Provide the (X, Y) coordinate of the cell's center where the given text is located.  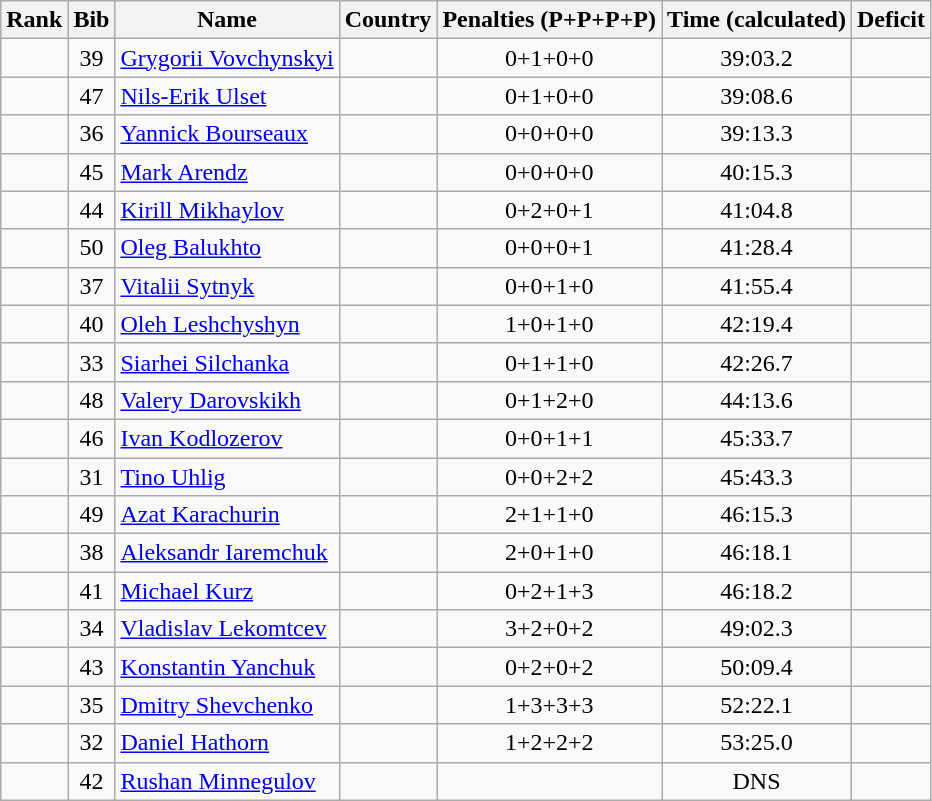
32 (92, 743)
Rushan Minnegulov (227, 781)
0+2+0+1 (550, 210)
Dmitry Shevchenko (227, 705)
Nils-Erik Ulset (227, 96)
Oleg Balukhto (227, 248)
Mark Arendz (227, 172)
38 (92, 553)
46:18.2 (757, 591)
Kirill Mikhaylov (227, 210)
43 (92, 667)
42:19.4 (757, 324)
Konstantin Yanchuk (227, 667)
45:33.7 (757, 438)
Valery Darovskikh (227, 400)
49 (92, 515)
44 (92, 210)
36 (92, 134)
Yannick Bourseaux (227, 134)
Michael Kurz (227, 591)
Deficit (890, 20)
42:26.7 (757, 362)
39:13.3 (757, 134)
0+0+2+2 (550, 477)
1+0+1+0 (550, 324)
1+2+2+2 (550, 743)
DNS (757, 781)
41:55.4 (757, 286)
52:22.1 (757, 705)
0+0+0+1 (550, 248)
Oleh Leshchyshyn (227, 324)
41:28.4 (757, 248)
39:08.6 (757, 96)
0+2+1+3 (550, 591)
48 (92, 400)
0+2+0+2 (550, 667)
31 (92, 477)
0+0+1+0 (550, 286)
45 (92, 172)
Rank (34, 20)
Ivan Kodlozerov (227, 438)
Vladislav Lekomtcev (227, 629)
Vitalii Sytnyk (227, 286)
44:13.6 (757, 400)
Country (388, 20)
41:04.8 (757, 210)
35 (92, 705)
1+3+3+3 (550, 705)
Siarhei Silchanka (227, 362)
33 (92, 362)
45:43.3 (757, 477)
2+1+1+0 (550, 515)
Daniel Hathorn (227, 743)
0+1+1+0 (550, 362)
Penalties (P+P+P+P) (550, 20)
Name (227, 20)
39:03.2 (757, 58)
3+2+0+2 (550, 629)
2+0+1+0 (550, 553)
39 (92, 58)
41 (92, 591)
Aleksandr Iaremchuk (227, 553)
50:09.4 (757, 667)
46 (92, 438)
Azat Karachurin (227, 515)
Tino Uhlig (227, 477)
53:25.0 (757, 743)
47 (92, 96)
34 (92, 629)
0+0+1+1 (550, 438)
46:15.3 (757, 515)
Time (calculated) (757, 20)
40:15.3 (757, 172)
Grygorii Vovchynskyi (227, 58)
40 (92, 324)
42 (92, 781)
50 (92, 248)
46:18.1 (757, 553)
Bib (92, 20)
37 (92, 286)
0+1+2+0 (550, 400)
49:02.3 (757, 629)
